From the cell containing the given text, extract its center point as (x, y) coordinate. 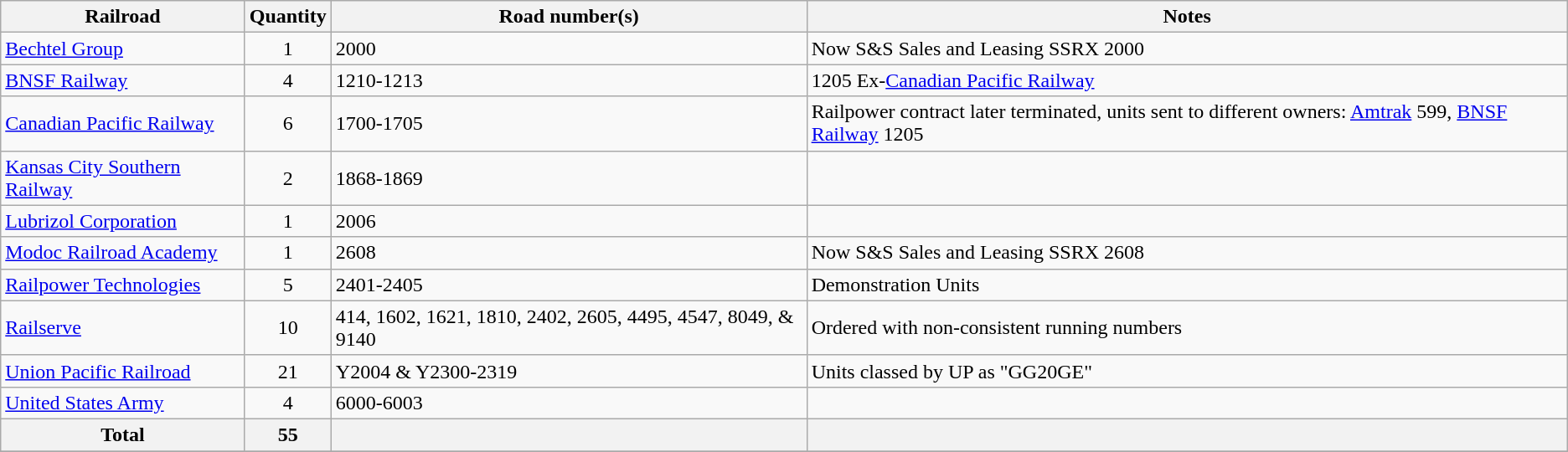
414, 1602, 1621, 1810, 2402, 2605, 4495, 4547, 8049, & 9140 (569, 328)
6000-6003 (569, 403)
1700-1705 (569, 124)
Canadian Pacific Railway (122, 124)
Ordered with non-consistent running numbers (1187, 328)
2608 (569, 253)
Total (122, 434)
2000 (569, 49)
2401-2405 (569, 285)
55 (288, 434)
Demonstration Units (1187, 285)
Now S&S Sales and Leasing SSRX 2608 (1187, 253)
1868-1869 (569, 177)
10 (288, 328)
Railserve (122, 328)
Modoc Railroad Academy (122, 253)
21 (288, 371)
Bechtel Group (122, 49)
Railroad (122, 17)
Now S&S Sales and Leasing SSRX 2000 (1187, 49)
BNSF Railway (122, 80)
Notes (1187, 17)
1210-1213 (569, 80)
Units classed by UP as "GG20GE" (1187, 371)
2 (288, 177)
Kansas City Southern Railway (122, 177)
6 (288, 124)
1205 Ex-Canadian Pacific Railway (1187, 80)
Quantity (288, 17)
Railpower Technologies (122, 285)
2006 (569, 221)
Railpower contract later terminated, units sent to different owners: Amtrak 599, BNSF Railway 1205 (1187, 124)
Lubrizol Corporation (122, 221)
Road number(s) (569, 17)
Union Pacific Railroad (122, 371)
Y2004 & Y2300-2319 (569, 371)
United States Army (122, 403)
5 (288, 285)
